Extract the (X, Y) coordinate from the center of the cell holding the provided text.  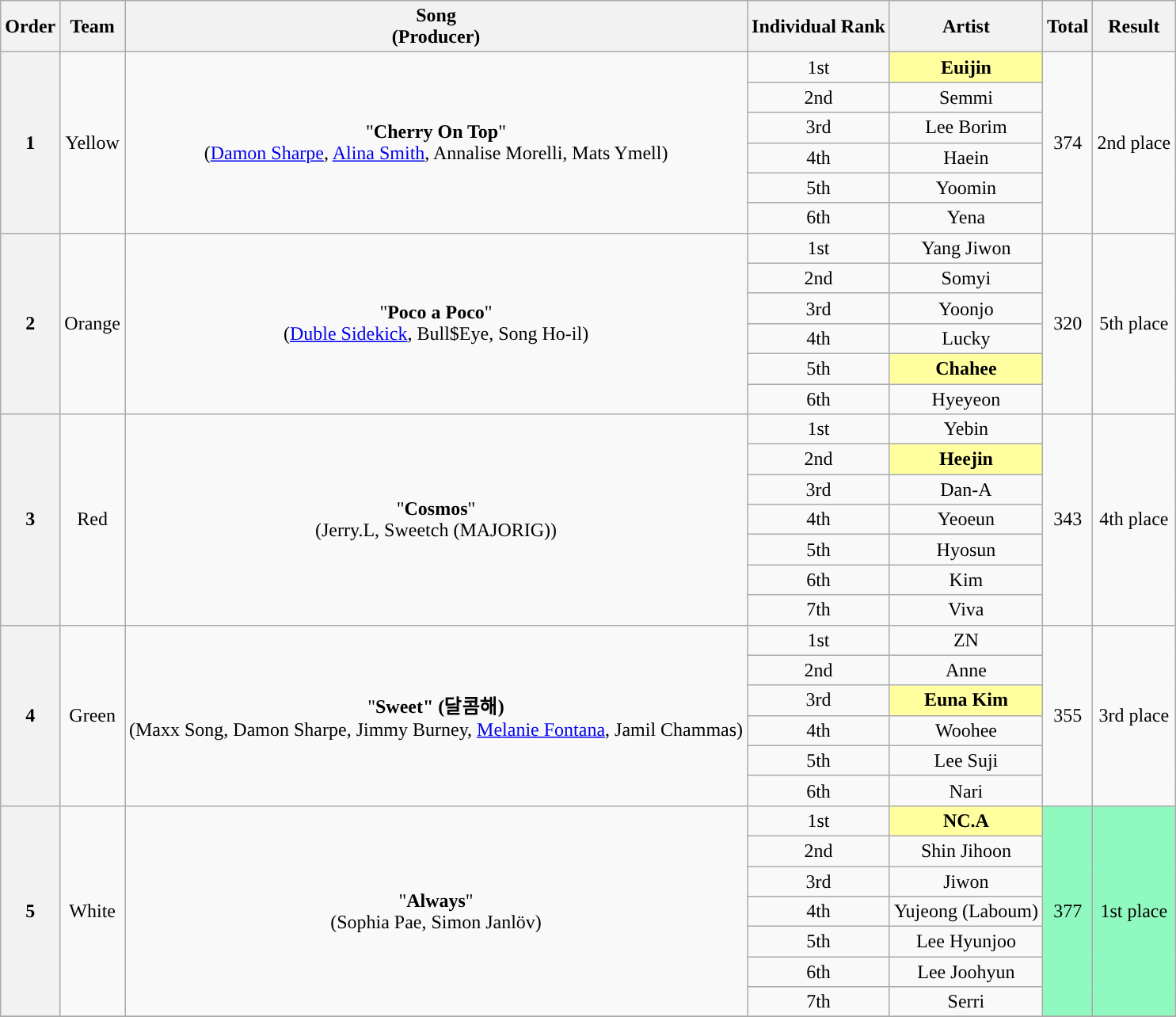
4 (30, 715)
Yellow (93, 143)
Lee Suji (966, 760)
1 (30, 143)
Team (93, 27)
1st place (1134, 911)
Red (93, 520)
Woohee (966, 730)
ZN (966, 640)
Order (30, 27)
Yebin (966, 429)
Yang Jiwon (966, 248)
377 (1068, 911)
Result (1134, 27)
Individual Rank (819, 27)
Semmi (966, 97)
Serri (966, 1002)
Artist (966, 27)
3rd place (1134, 715)
Lee Hyunjoo (966, 942)
Yoomin (966, 188)
Anne (966, 670)
"Cherry On Top"(Damon Sharpe, Alina Smith, Annalise Morelli, Mats Ymell) (436, 143)
Lucky (966, 338)
Jiwon (966, 882)
Orange (93, 323)
Dan-A (966, 489)
NC.A (966, 821)
Kim (966, 580)
Total (1068, 27)
343 (1068, 520)
2 (30, 323)
5 (30, 911)
320 (1068, 323)
Song(Producer) (436, 27)
Euijin (966, 67)
White (93, 911)
Euna Kim (966, 700)
374 (1068, 143)
Nari (966, 790)
Green (93, 715)
Yujeong (Laboum) (966, 912)
Yoonjo (966, 308)
Lee Borim (966, 128)
"Poco a Poco"(Duble Sidekick, Bull$Eye, Song Ho-il) (436, 323)
"Always"(Sophia Pae, Simon Janlöv) (436, 911)
Hyeyeon (966, 398)
"Cosmos"(Jerry.L, Sweetch (MAJORIG)) (436, 520)
Yeoeun (966, 520)
Hyosun (966, 550)
Yena (966, 218)
3 (30, 520)
Chahee (966, 368)
Somyi (966, 278)
2nd place (1134, 143)
Heejin (966, 459)
Haein (966, 158)
Shin Jihoon (966, 851)
4th place (1134, 520)
5th place (1134, 323)
Lee Joohyun (966, 972)
355 (1068, 715)
"Sweet" (달콤해) (Maxx Song, Damon Sharpe, Jimmy Burney, Melanie Fontana, Jamil Chammas) (436, 715)
Viva (966, 610)
